For the text-containing cell, return its midpoint in [x, y] coordinate format. 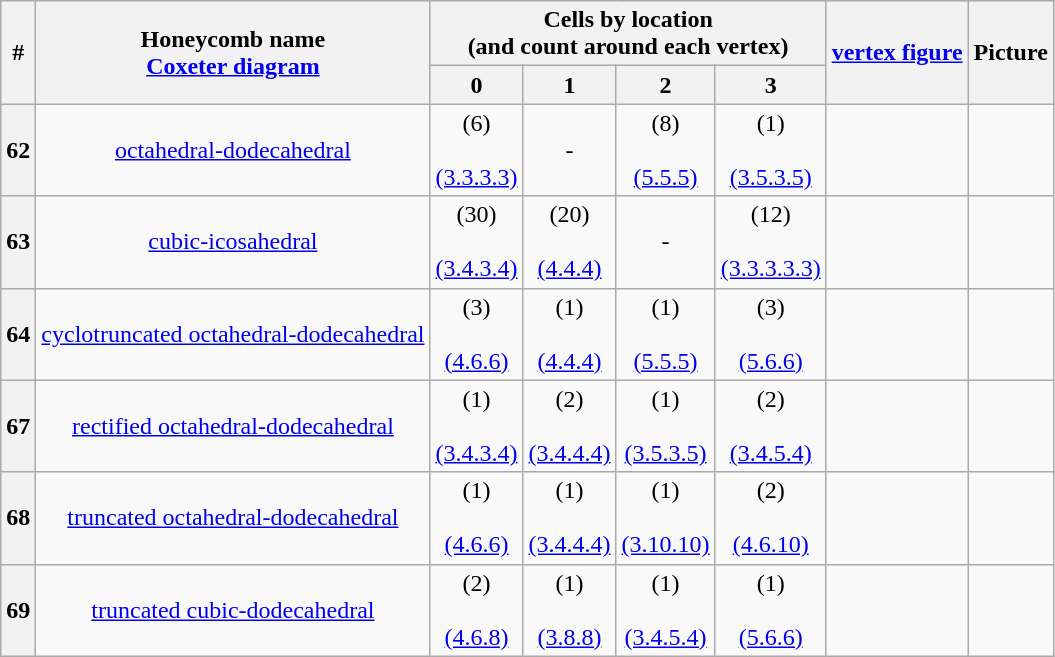
(6)(3.3.3.3) [476, 150]
(2)(4.6.8) [476, 610]
cubic-icosahedral [233, 242]
(20)(4.4.4) [570, 242]
0 [476, 85]
Cells by location(and count around each vertex) [628, 34]
64 [18, 334]
truncated cubic-dodecahedral [233, 610]
68 [18, 518]
62 [18, 150]
(2)(4.6.10) [770, 518]
vertex figure [897, 52]
(1)(3.8.8) [570, 610]
69 [18, 610]
(8)(5.5.5) [666, 150]
1 [570, 85]
(12)(3.3.3.3.3) [770, 242]
(1)(5.6.6) [770, 610]
rectified octahedral-dodecahedral [233, 426]
# [18, 52]
63 [18, 242]
(2)(3.4.5.4) [770, 426]
cyclotruncated octahedral-dodecahedral [233, 334]
(2)(3.4.4.4) [570, 426]
2 [666, 85]
(30)(3.4.3.4) [476, 242]
(1)(3.4.3.4) [476, 426]
(3)(4.6.6) [476, 334]
(1)(5.5.5) [666, 334]
truncated octahedral-dodecahedral [233, 518]
(1)(4.4.4) [570, 334]
(1)(4.6.6) [476, 518]
Honeycomb nameCoxeter diagram [233, 52]
octahedral-dodecahedral [233, 150]
(1)(3.4.5.4) [666, 610]
67 [18, 426]
(1)(3.4.4.4) [570, 518]
(1)(3.10.10) [666, 518]
3 [770, 85]
(3)(5.6.6) [770, 334]
Picture [1010, 52]
